Identify which cell holds the provided text, then report its [X, Y] central coordinate. 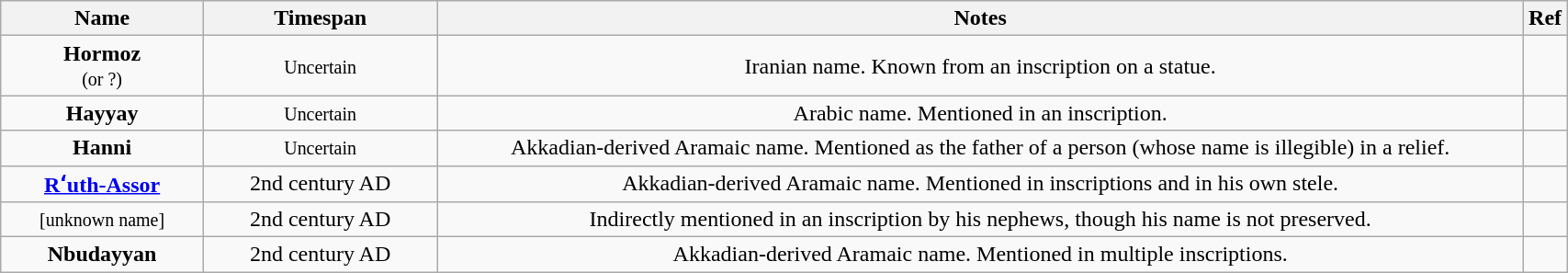
Ref [1545, 18]
Hanni [103, 148]
Notes [981, 18]
Name [103, 18]
Hayyay [103, 113]
[unknown name] [103, 220]
Akkadian-derived Aramaic name. Mentioned in inscriptions and in his own stele. [981, 184]
Arabic name. Mentioned in an inscription. [981, 113]
Rʻuth-Assor [103, 184]
Akkadian-derived Aramaic name. Mentioned as the father of a person (whose name is illegible) in a relief. [981, 148]
Timespan [320, 18]
Indirectly mentioned in an inscription by his nephews, though his name is not preserved. [981, 220]
Hormoz (or ?) [103, 66]
Akkadian-derived Aramaic name. Mentioned in multiple inscriptions. [981, 255]
Iranian name. Known from an inscription on a statue. [981, 66]
Nbudayyan [103, 255]
